Extract the [x, y] coordinate from the center of the cell holding the provided text.  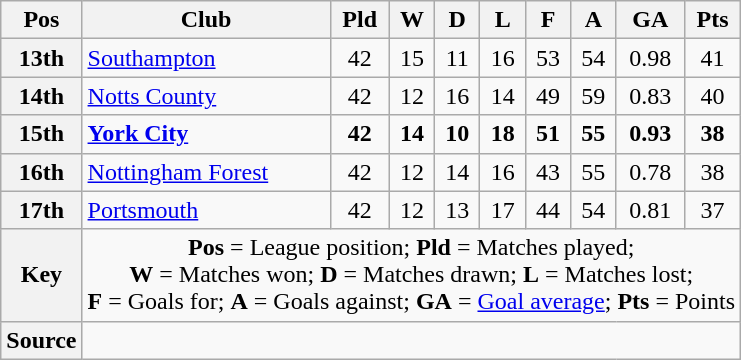
13 [458, 210]
14th [42, 96]
Notts County [206, 96]
15 [412, 58]
Pld [360, 20]
43 [548, 172]
41 [713, 58]
Southampton [206, 58]
0.93 [650, 134]
Portsmouth [206, 210]
17th [42, 210]
W [412, 20]
Key [42, 275]
10 [458, 134]
Nottingham Forest [206, 172]
0.83 [650, 96]
40 [713, 96]
L [502, 20]
F [548, 20]
0.81 [650, 210]
D [458, 20]
53 [548, 58]
0.78 [650, 172]
51 [548, 134]
18 [502, 134]
Pts [713, 20]
11 [458, 58]
13th [42, 58]
59 [594, 96]
17 [502, 210]
Pos [42, 20]
0.98 [650, 58]
York City [206, 134]
Source [42, 340]
37 [713, 210]
A [594, 20]
GA [650, 20]
15th [42, 134]
Club [206, 20]
16th [42, 172]
44 [548, 210]
49 [548, 96]
